Find where the given text appears and provide that cell's center as (X, Y) coordinate. 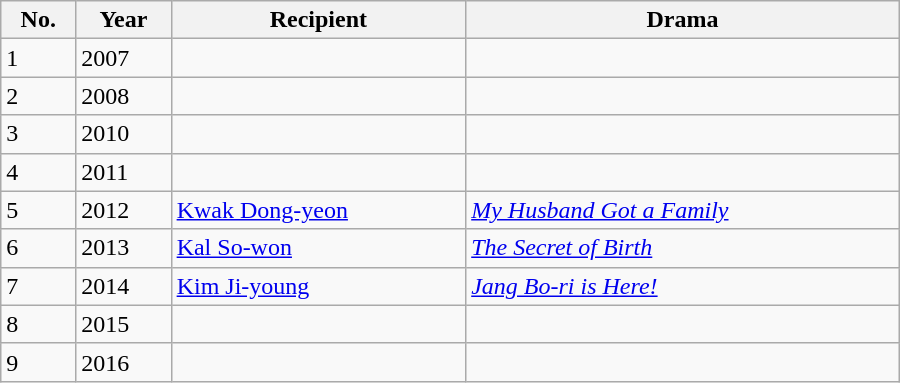
2015 (124, 324)
Year (124, 20)
2014 (124, 286)
Kwak Dong-yeon (318, 210)
The Secret of Birth (683, 248)
8 (38, 324)
2008 (124, 96)
3 (38, 134)
1 (38, 58)
Jang Bo-ri is Here! (683, 286)
Kim Ji-young (318, 286)
2012 (124, 210)
2016 (124, 362)
No. (38, 20)
Drama (683, 20)
Recipient (318, 20)
9 (38, 362)
7 (38, 286)
Kal So-won (318, 248)
6 (38, 248)
2013 (124, 248)
2007 (124, 58)
2 (38, 96)
My Husband Got a Family (683, 210)
2011 (124, 172)
2010 (124, 134)
4 (38, 172)
5 (38, 210)
